Return the (X, Y) coordinate for the center point of the cell that contains the specified text.  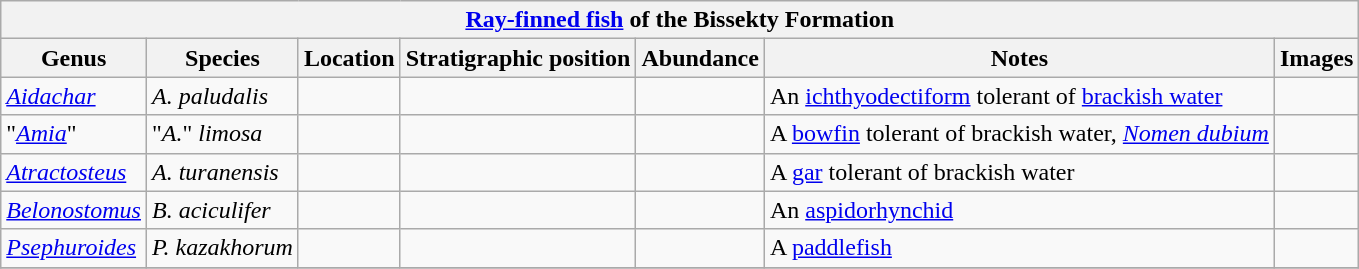
A paddlefish (1019, 248)
A gar tolerant of brackish water (1019, 172)
P. kazakhorum (222, 248)
Aidachar (74, 96)
Species (222, 58)
An aspidorhynchid (1019, 210)
Atractosteus (74, 172)
Ray-finned fish of the Bissekty Formation (680, 20)
Location (349, 58)
A bowfin tolerant of brackish water, Nomen dubium (1019, 134)
Belonostomus (74, 210)
A. paludalis (222, 96)
Abundance (700, 58)
Psephuroides (74, 248)
A. turanensis (222, 172)
Notes (1019, 58)
An ichthyodectiform tolerant of brackish water (1019, 96)
B. aciculifer (222, 210)
"Amia" (74, 134)
Stratigraphic position (518, 58)
"A." limosa (222, 134)
Images (1316, 58)
Genus (74, 58)
